Output the (X, Y) coordinate of the center of the cell containing the given text.  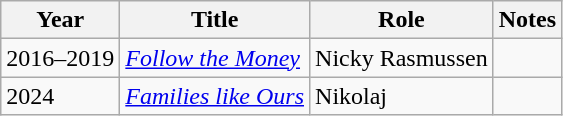
2024 (60, 96)
Title (215, 20)
Notes (527, 20)
Year (60, 20)
2016–2019 (60, 58)
Follow the Money (215, 58)
Role (402, 20)
Families like Ours (215, 96)
Nicky Rasmussen (402, 58)
Nikolaj (402, 96)
